Pinpoint the cell where the given text exists, returning its (x, y) midpoint coordinate. 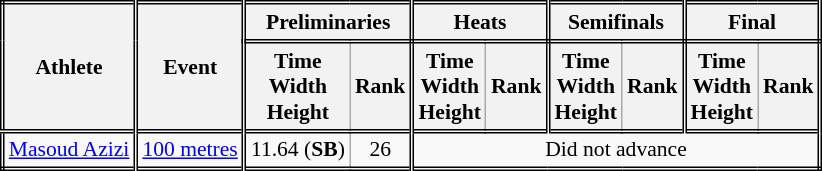
Final (752, 22)
Preliminaries (328, 22)
Event (190, 67)
Did not advance (616, 150)
Semifinals (616, 22)
Masoud Azizi (69, 150)
Athlete (69, 67)
26 (381, 150)
Heats (480, 22)
100 metres (190, 150)
11.64 (SB) (297, 150)
